Return [X, Y] of the center of cell containing provided text 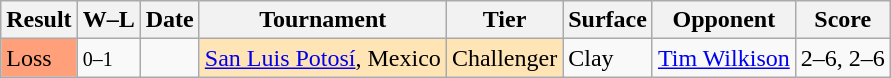
Clay [608, 58]
Score [842, 20]
Date [170, 20]
Result [39, 20]
Tier [504, 20]
Challenger [504, 58]
Surface [608, 20]
W–L [108, 20]
0–1 [108, 58]
Tournament [322, 20]
Opponent [724, 20]
Tim Wilkison [724, 58]
San Luis Potosí, Mexico [322, 58]
2–6, 2–6 [842, 58]
Loss [39, 58]
